Output the [x, y] coordinate of the center of the cell containing the given text.  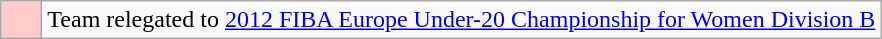
Team relegated to 2012 FIBA Europe Under-20 Championship for Women Division B [462, 20]
